Provide the [X, Y] coordinate of the cell's center where the given text is located.  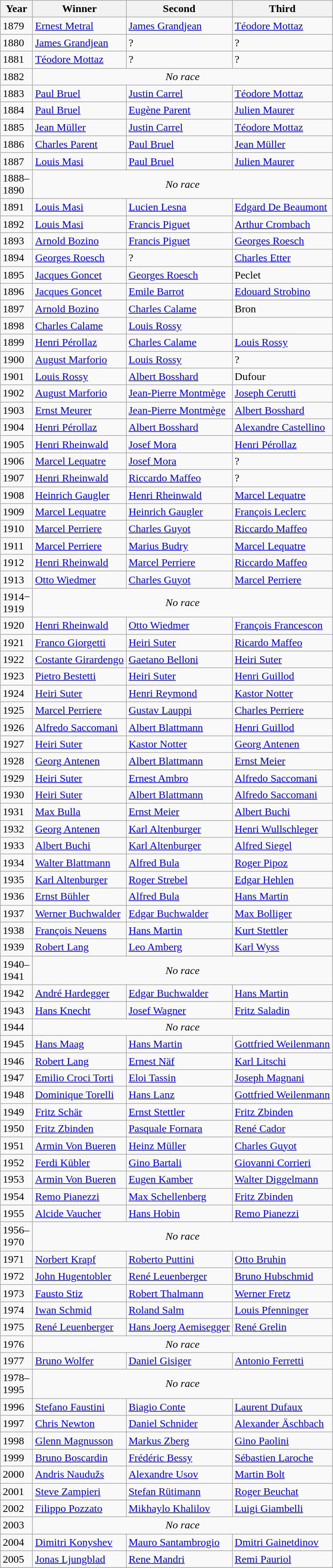
1948 [17, 1095]
Biagio Conte [180, 1407]
1953 [17, 1180]
Gino Paolini [282, 1441]
1880 [17, 43]
1944 [17, 1027]
1897 [17, 309]
Pasquale Fornara [180, 1129]
Eugène Parent [180, 110]
Peclet [282, 275]
1937 [17, 913]
Josef Wagner [180, 1010]
Emilio Croci Torti [79, 1078]
Ernest Metral [79, 26]
Dimitri Konyshev [79, 1542]
René Grelin [282, 1327]
François Neuens [79, 930]
Werner Fretz [282, 1293]
Max Bolliger [282, 913]
Ernst Bühler [79, 897]
1977 [17, 1361]
Ferdi Kübler [79, 1163]
1912 [17, 563]
1884 [17, 110]
Lucien Lesna [180, 207]
1911 [17, 546]
1950 [17, 1129]
Ernst Meurer [79, 410]
1896 [17, 292]
2001 [17, 1491]
1891 [17, 207]
Louis Pfenninger [282, 1310]
1946 [17, 1061]
Kurt Stettler [282, 930]
Leo Amberg [180, 947]
1974 [17, 1310]
1892 [17, 224]
1972 [17, 1276]
1971 [17, 1259]
Daniel Gisiger [180, 1361]
François Leclerc [282, 512]
Gustav Lauppi [180, 710]
1942 [17, 993]
Dufour [282, 376]
Ernst Stettler [180, 1112]
Ernest Ambro [180, 778]
1935 [17, 880]
1932 [17, 829]
1927 [17, 744]
1904 [17, 427]
Giovanni Corrieri [282, 1163]
1936 [17, 897]
Roberto Puttini [180, 1259]
1928 [17, 761]
Winner [79, 9]
Mikhaylo Khalilov [180, 1508]
1949 [17, 1112]
Alexandre Castellino [282, 427]
Third [282, 9]
1883 [17, 93]
1996 [17, 1407]
Eloi Tassin [180, 1078]
Rene Mandri [180, 1559]
Charles Perriere [282, 710]
Hans Hobin [180, 1213]
Otto Bruhin [282, 1259]
1882 [17, 77]
André Hardegger [79, 993]
Pietro Bestetti [79, 676]
Iwan Schmid [79, 1310]
Alfred Siegel [282, 846]
1999 [17, 1458]
Martin Bolt [282, 1475]
1956–1970 [17, 1236]
Werner Buchwalder [79, 913]
Alcide Vaucher [79, 1213]
1973 [17, 1293]
Fritz Saladin [282, 1010]
Roger Beuchat [282, 1491]
Bruno Hubschmid [282, 1276]
Andris Naudužs [79, 1475]
Fritz Schär [79, 1112]
Hans Maag [79, 1044]
Sébastien Laroche [282, 1458]
Steve Zampieri [79, 1491]
Gino Bartali [180, 1163]
1940–1941 [17, 970]
1893 [17, 241]
1881 [17, 60]
Edouard Strobino [282, 292]
Stefano Faustini [79, 1407]
Costante Girardengo [79, 659]
Stefan Rütimann [180, 1491]
Antonio Ferretti [282, 1361]
Marius Budry [180, 546]
1914−1919 [17, 602]
1933 [17, 846]
1931 [17, 812]
1925 [17, 710]
Hans Lanz [180, 1095]
2003 [17, 1525]
Robert Thalmann [180, 1293]
Daniel Schnider [180, 1424]
1895 [17, 275]
1954 [17, 1196]
Bron [282, 309]
1906 [17, 461]
Alexander Äschbach [282, 1424]
Filippo Pozzato [79, 1508]
1902 [17, 393]
Walter Blattmann [79, 863]
1921 [17, 643]
2004 [17, 1542]
1938 [17, 930]
Charles Parent [79, 144]
Gaetano Belloni [180, 659]
Remi Pauriol [282, 1559]
1934 [17, 863]
1888–1890 [17, 184]
2000 [17, 1475]
Norbert Krapf [79, 1259]
Alexandre Usov [180, 1475]
Year [17, 9]
François Francescon [282, 626]
John Hugentobler [79, 1276]
Frédéric Bessy [180, 1458]
Roland Salm [180, 1310]
Joseph Magnani [282, 1078]
Hans Joerg Aemisegger [180, 1327]
1909 [17, 512]
1952 [17, 1163]
Henri Reymond [180, 693]
1939 [17, 947]
1879 [17, 26]
Dominique Torelli [79, 1095]
1899 [17, 343]
Joseph Cerutti [282, 393]
1924 [17, 693]
1887 [17, 161]
Jonas Ljungblad [79, 1559]
Karl Wyss [282, 947]
1907 [17, 478]
Heinz Müller [180, 1146]
Laurent Dufaux [282, 1407]
1898 [17, 326]
Edgar Hehlen [282, 880]
Glenn Magnusson [79, 1441]
Markus Zberg [180, 1441]
1930 [17, 795]
1926 [17, 727]
Walter Diggelmann [282, 1180]
Karl Litschi [282, 1061]
Roger Strebel [180, 880]
Luigi Giambelli [282, 1508]
Bruno Wolfer [79, 1361]
1900 [17, 360]
1905 [17, 444]
René Cador [282, 1129]
1885 [17, 127]
1951 [17, 1146]
Charles Etter [282, 258]
1976 [17, 1344]
Edgard De Beaumont [282, 207]
Fausto Stiz [79, 1293]
1903 [17, 410]
1955 [17, 1213]
1886 [17, 144]
1947 [17, 1078]
1913 [17, 580]
Max Bulla [79, 812]
Roger Pipoz [282, 863]
1975 [17, 1327]
1978–1995 [17, 1384]
Max Schellenberg [180, 1196]
1910 [17, 529]
Ernest Näf [180, 1061]
1997 [17, 1424]
1929 [17, 778]
1998 [17, 1441]
2002 [17, 1508]
Henri Wullschleger [282, 829]
1923 [17, 676]
Arthur Crombach [282, 224]
2005 [17, 1559]
Ricardo Maffeo [282, 643]
Bruno Boscardin [79, 1458]
1943 [17, 1010]
Eugen Kamber [180, 1180]
Emile Barrot [180, 292]
1894 [17, 258]
Dmitri Gainetdinov [282, 1542]
Chris Newton [79, 1424]
1901 [17, 376]
1922 [17, 659]
Second [180, 9]
Franco Giorgetti [79, 643]
1908 [17, 495]
1920 [17, 626]
Hans Knecht [79, 1010]
Mauro Santambrogio [180, 1542]
1945 [17, 1044]
